Pinpoint the cell where the given text exists, returning its (X, Y) midpoint coordinate. 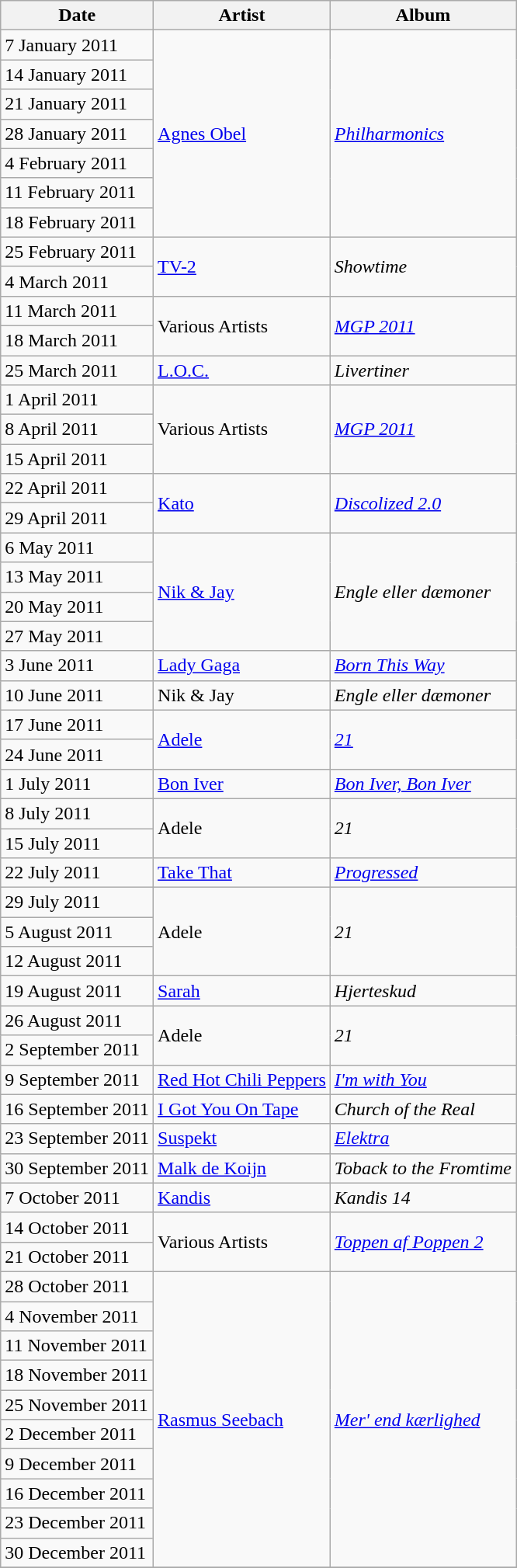
1 July 2011 (78, 784)
Mer' end kærlighed (422, 1420)
30 December 2011 (78, 1552)
25 February 2011 (78, 252)
Born This Way (422, 666)
21 October 2011 (78, 1257)
24 June 2011 (78, 754)
Discolized 2.0 (422, 503)
28 January 2011 (78, 134)
Showtime (422, 266)
Date (78, 16)
6 May 2011 (78, 548)
11 March 2011 (78, 311)
7 January 2011 (78, 45)
23 December 2011 (78, 1523)
9 September 2011 (78, 1080)
22 April 2011 (78, 488)
4 March 2011 (78, 281)
29 July 2011 (78, 902)
14 January 2011 (78, 75)
Rasmus Seebach (242, 1420)
Toback to the Fromtime (422, 1168)
15 April 2011 (78, 459)
Red Hot Chili Peppers (242, 1080)
4 February 2011 (78, 163)
I'm with You (422, 1080)
3 June 2011 (78, 666)
25 March 2011 (78, 370)
27 May 2011 (78, 636)
9 December 2011 (78, 1464)
Bon Iver (242, 784)
25 November 2011 (78, 1405)
18 February 2011 (78, 222)
Philharmonics (422, 134)
11 February 2011 (78, 193)
Sarah (242, 991)
20 May 2011 (78, 607)
Malk de Koijn (242, 1168)
Elektra (422, 1139)
12 August 2011 (78, 961)
Progressed (422, 873)
Kandis (242, 1198)
5 August 2011 (78, 932)
29 April 2011 (78, 518)
Kato (242, 503)
14 October 2011 (78, 1227)
28 October 2011 (78, 1286)
Take That (242, 873)
21 January 2011 (78, 104)
8 July 2011 (78, 813)
Artist (242, 16)
Toppen af Poppen 2 (422, 1242)
30 September 2011 (78, 1168)
Hjerteskud (422, 991)
16 December 2011 (78, 1493)
18 November 2011 (78, 1375)
Suspekt (242, 1139)
2 September 2011 (78, 1050)
10 June 2011 (78, 695)
I Got You On Tape (242, 1109)
18 March 2011 (78, 340)
2 December 2011 (78, 1434)
23 September 2011 (78, 1139)
TV-2 (242, 266)
1 April 2011 (78, 400)
19 August 2011 (78, 991)
L.O.C. (242, 370)
15 July 2011 (78, 843)
7 October 2011 (78, 1198)
Bon Iver, Bon Iver (422, 784)
11 November 2011 (78, 1346)
Agnes Obel (242, 134)
Kandis 14 (422, 1198)
Livertiner (422, 370)
26 August 2011 (78, 1020)
22 July 2011 (78, 873)
16 September 2011 (78, 1109)
Lady Gaga (242, 666)
8 April 2011 (78, 429)
4 November 2011 (78, 1316)
13 May 2011 (78, 577)
Album (422, 16)
17 June 2011 (78, 725)
Church of the Real (422, 1109)
